Find where the given text appears and provide that cell's center as (X, Y) coordinate. 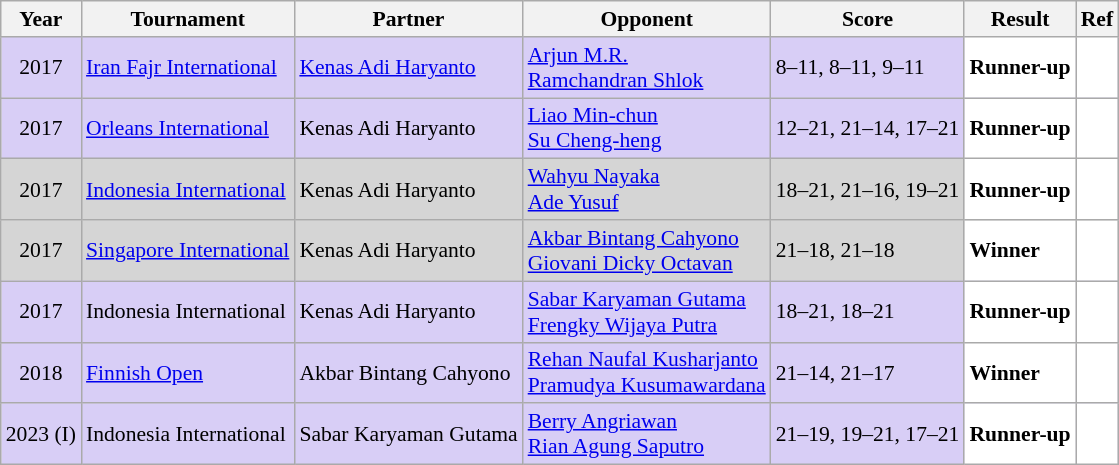
Tournament (188, 19)
Arjun M.R. Ramchandran Shlok (647, 68)
18–21, 21–16, 19–21 (868, 190)
Iran Fajr International (188, 68)
Finnish Open (188, 372)
Score (868, 19)
21–14, 21–17 (868, 372)
Singapore International (188, 250)
Berry Angriawan Rian Agung Saputro (647, 434)
2018 (41, 372)
Akbar Bintang Cahyono Giovani Dicky Octavan (647, 250)
Sabar Karyaman Gutama (408, 434)
12–21, 21–14, 17–21 (868, 128)
Orleans International (188, 128)
18–21, 18–21 (868, 312)
Liao Min-chun Su Cheng-heng (647, 128)
Akbar Bintang Cahyono (408, 372)
Opponent (647, 19)
21–18, 21–18 (868, 250)
2023 (I) (41, 434)
Ref (1097, 19)
Sabar Karyaman Gutama Frengky Wijaya Putra (647, 312)
Partner (408, 19)
Result (1020, 19)
Year (41, 19)
8–11, 8–11, 9–11 (868, 68)
21–19, 19–21, 17–21 (868, 434)
Wahyu Nayaka Ade Yusuf (647, 190)
Rehan Naufal Kusharjanto Pramudya Kusumawardana (647, 372)
